Search for the cell housing the specified text and yield its (X, Y) center coordinate. 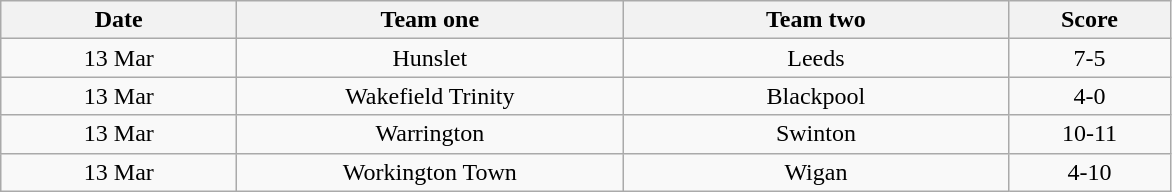
Wakefield Trinity (430, 96)
Swinton (816, 134)
Score (1090, 20)
Date (119, 20)
4-0 (1090, 96)
4-10 (1090, 172)
Team two (816, 20)
Hunslet (430, 58)
10-11 (1090, 134)
Wigan (816, 172)
Team one (430, 20)
7-5 (1090, 58)
Warrington (430, 134)
Workington Town (430, 172)
Blackpool (816, 96)
Leeds (816, 58)
